Output the (X, Y) coordinate of the center of the cell containing the given text.  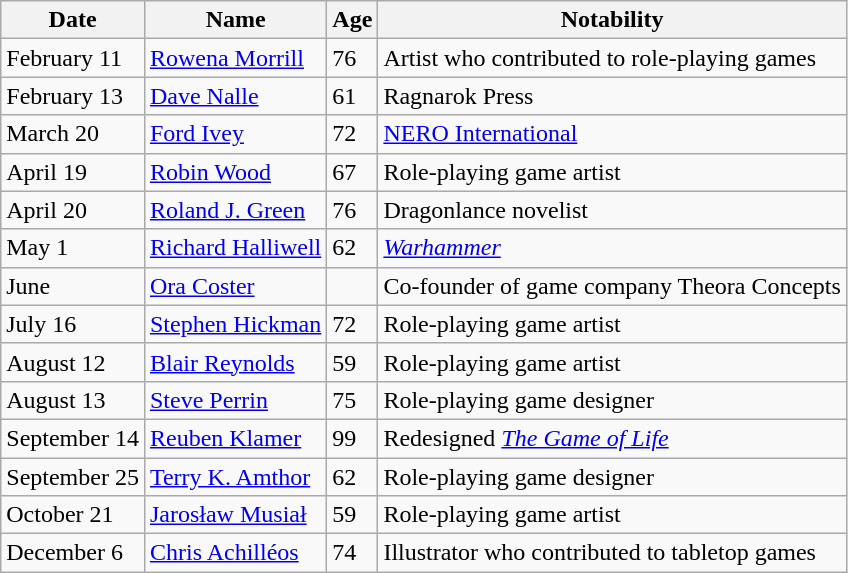
Jarosław Musiał (235, 515)
February 11 (73, 58)
August 12 (73, 362)
Blair Reynolds (235, 362)
NERO International (612, 134)
Reuben Klamer (235, 438)
June (73, 286)
Age (352, 20)
Chris Achilléos (235, 553)
Date (73, 20)
Artist who contributed to role-playing games (612, 58)
March 20 (73, 134)
61 (352, 96)
Illustrator who contributed to tabletop games (612, 553)
74 (352, 553)
Steve Perrin (235, 400)
Warhammer (612, 248)
Ora Coster (235, 286)
May 1 (73, 248)
Rowena Morrill (235, 58)
Co-founder of game company Theora Concepts (612, 286)
August 13 (73, 400)
December 6 (73, 553)
Richard Halliwell (235, 248)
Stephen Hickman (235, 324)
Robin Wood (235, 172)
Ford Ivey (235, 134)
Notability (612, 20)
Terry K. Amthor (235, 477)
75 (352, 400)
Dragonlance novelist (612, 210)
67 (352, 172)
Name (235, 20)
Roland J. Green (235, 210)
February 13 (73, 96)
April 20 (73, 210)
Dave Nalle (235, 96)
99 (352, 438)
July 16 (73, 324)
Ragnarok Press (612, 96)
September 25 (73, 477)
October 21 (73, 515)
Redesigned The Game of Life (612, 438)
April 19 (73, 172)
September 14 (73, 438)
